Output the (X, Y) coordinate of the center of the cell containing the given text.  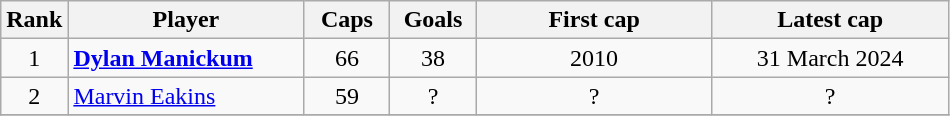
First cap (594, 20)
31 March 2024 (830, 58)
Latest cap (830, 20)
2010 (594, 58)
2 (34, 96)
Marvin Eakins (186, 96)
Goals (433, 20)
Dylan Manickum (186, 58)
Player (186, 20)
38 (433, 58)
59 (347, 96)
Caps (347, 20)
Rank (34, 20)
66 (347, 58)
1 (34, 58)
